Capture the cell that displays the provided text and extract its [X, Y] central coordinate. 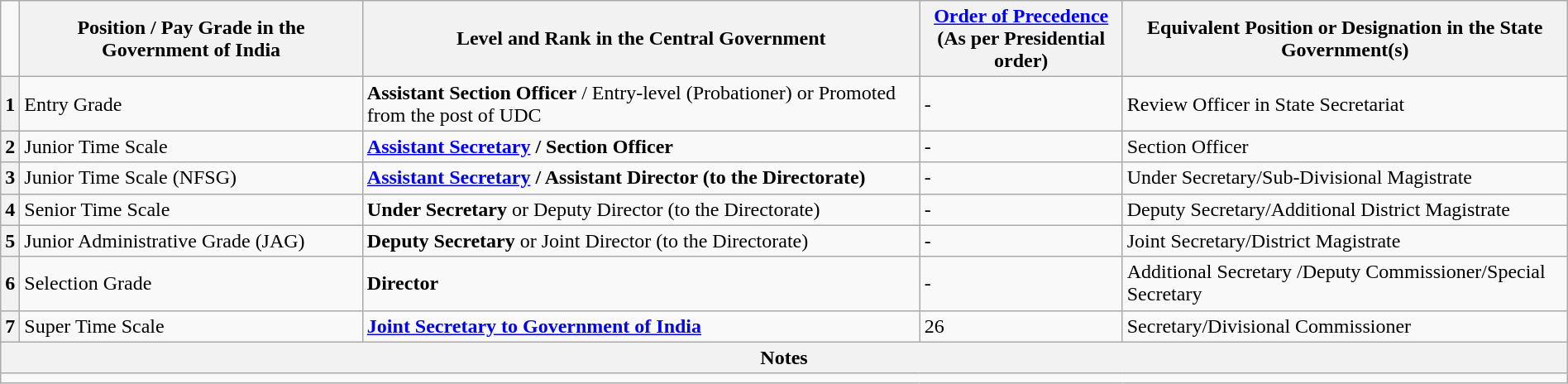
Junior Time Scale (NFSG) [192, 178]
4 [10, 209]
Deputy Secretary/Additional District Magistrate [1345, 209]
Assistant Secretary / Section Officer [641, 146]
Selection Grade [192, 283]
Under Secretary/Sub-Divisional Magistrate [1345, 178]
5 [10, 241]
Review Officer in State Secretariat [1345, 104]
Junior Time Scale [192, 146]
1 [10, 104]
Level and Rank in the Central Government [641, 39]
26 [1021, 326]
Notes [784, 358]
Equivalent Position or Designation in the State Government(s) [1345, 39]
Director [641, 283]
Order of Precedence (As per Presidential order) [1021, 39]
Super Time Scale [192, 326]
Under Secretary or Deputy Director (to the Directorate) [641, 209]
Junior Administrative Grade (JAG) [192, 241]
Assistant Section Officer / Entry-level (Probationer) or Promoted from the post of UDC [641, 104]
Assistant Secretary / Assistant Director (to the Directorate) [641, 178]
3 [10, 178]
Entry Grade [192, 104]
Secretary/Divisional Commissioner [1345, 326]
Deputy Secretary or Joint Director (to the Directorate) [641, 241]
2 [10, 146]
Additional Secretary /Deputy Commissioner/Special Secretary [1345, 283]
Joint Secretary/District Magistrate [1345, 241]
6 [10, 283]
7 [10, 326]
Joint Secretary to Government of India [641, 326]
Senior Time Scale [192, 209]
Position / Pay Grade in the Government of India [192, 39]
Section Officer [1345, 146]
